Search for the cell housing the specified text and yield its (x, y) center coordinate. 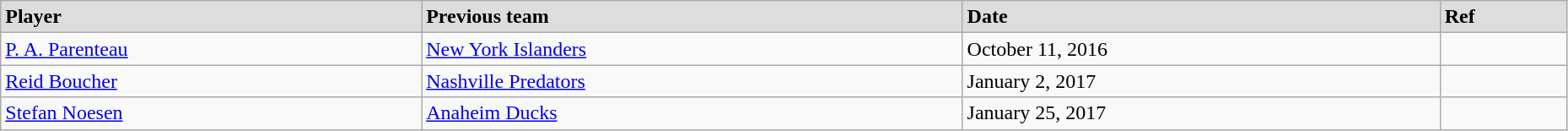
Ref (1503, 17)
January 2, 2017 (1201, 81)
Date (1201, 17)
P. A. Parenteau (211, 49)
Player (211, 17)
Reid Boucher (211, 81)
Anaheim Ducks (692, 113)
New York Islanders (692, 49)
Stefan Noesen (211, 113)
October 11, 2016 (1201, 49)
January 25, 2017 (1201, 113)
Previous team (692, 17)
Nashville Predators (692, 81)
